Determine the (x, y) coordinate at the center of the cell enclosing the given text.  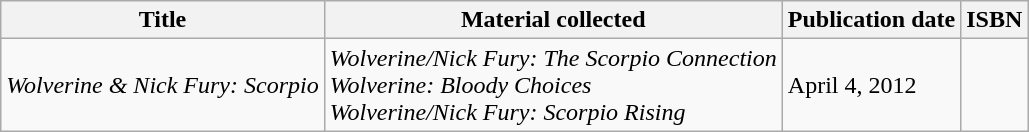
Publication date (871, 20)
Wolverine/Nick Fury: The Scorpio ConnectionWolverine: Bloody ChoicesWolverine/Nick Fury: Scorpio Rising (553, 85)
ISBN (994, 20)
Wolverine & Nick Fury: Scorpio (162, 85)
Title (162, 20)
April 4, 2012 (871, 85)
Material collected (553, 20)
